For the text-containing cell, return its midpoint in (X, Y) coordinate format. 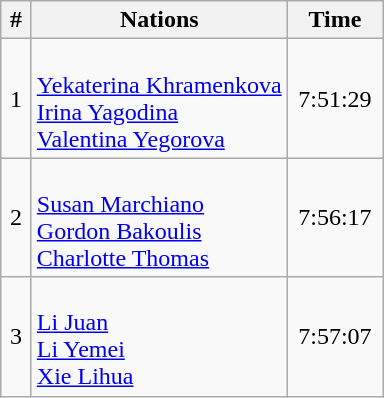
Nations (159, 20)
1 (16, 98)
Li JuanLi YemeiXie Lihua (159, 336)
Time (334, 20)
2 (16, 218)
Yekaterina KhramenkovaIrina YagodinaValentina Yegorova (159, 98)
3 (16, 336)
Susan MarchianoGordon BakoulisCharlotte Thomas (159, 218)
# (16, 20)
7:57:07 (334, 336)
7:51:29 (334, 98)
7:56:17 (334, 218)
